Search for the cell housing the specified text and yield its [x, y] center coordinate. 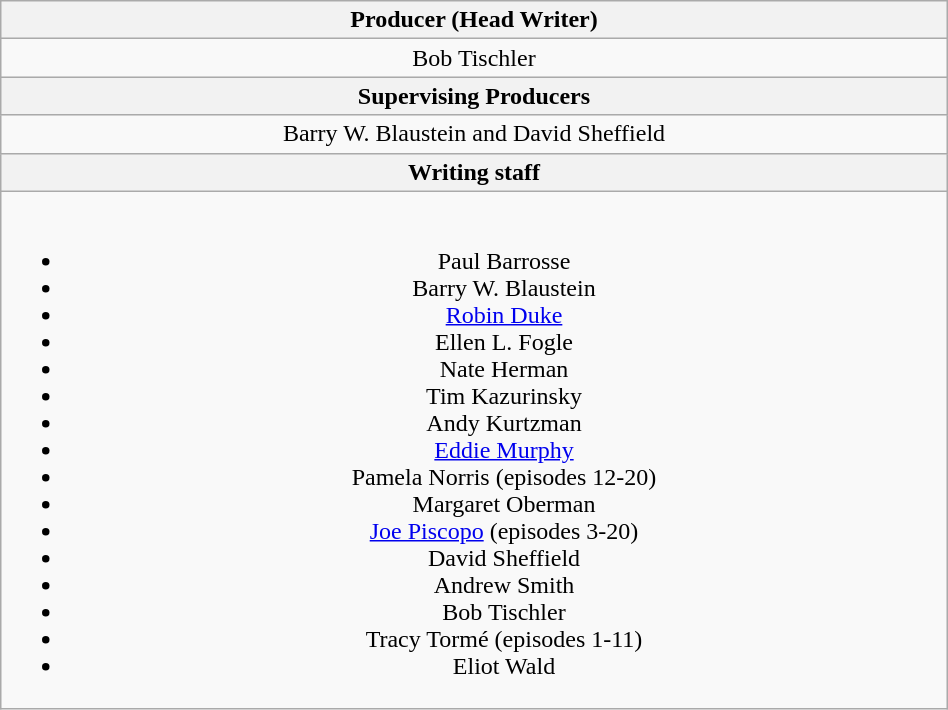
Bob Tischler [474, 58]
Supervising Producers [474, 96]
Producer (Head Writer) [474, 20]
Barry W. Blaustein and David Sheffield [474, 134]
Writing staff [474, 172]
